Search for the cell housing the specified text and yield its (x, y) center coordinate. 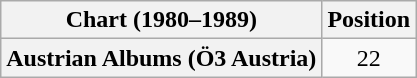
Position (369, 20)
22 (369, 58)
Chart (1980–1989) (162, 20)
Austrian Albums (Ö3 Austria) (162, 58)
